Pinpoint the cell where the given text exists, returning its [x, y] midpoint coordinate. 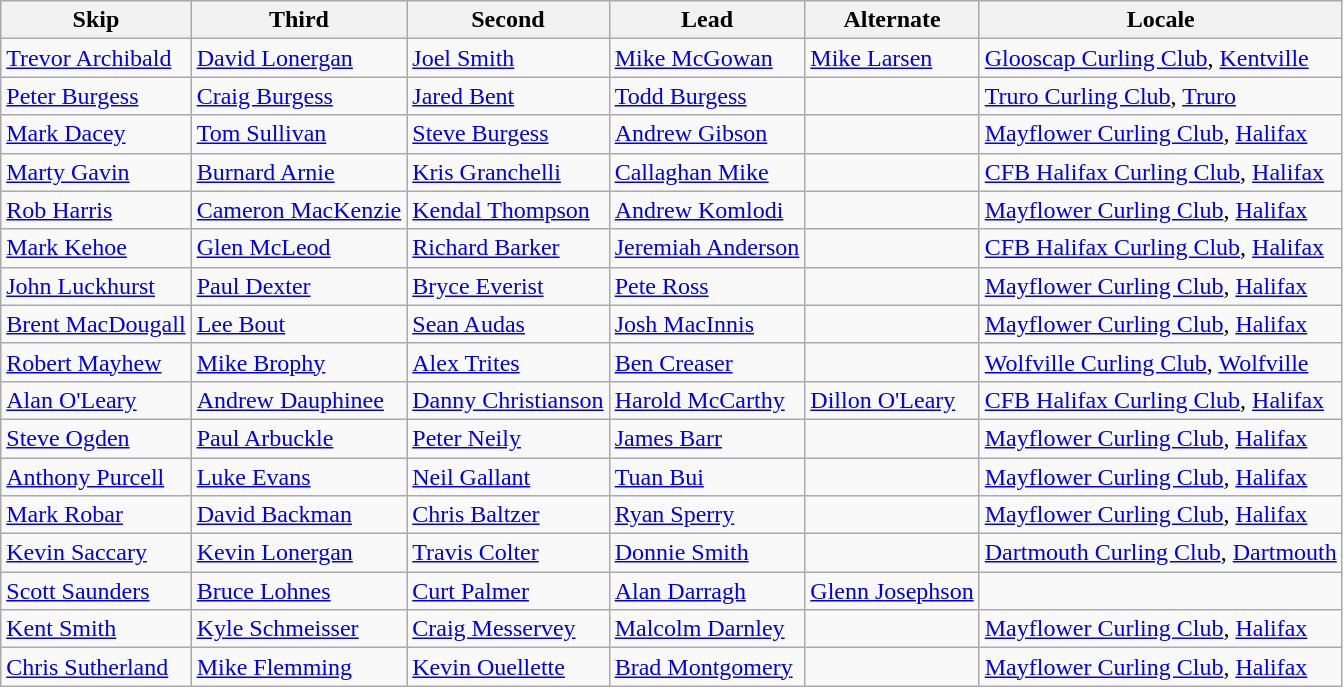
Wolfville Curling Club, Wolfville [1160, 362]
Todd Burgess [707, 96]
Pete Ross [707, 286]
Chris Baltzer [508, 515]
Anthony Purcell [96, 477]
Mike McGowan [707, 58]
Andrew Gibson [707, 134]
Ryan Sperry [707, 515]
Scott Saunders [96, 591]
Glenn Josephson [892, 591]
Rob Harris [96, 210]
Glooscap Curling Club, Kentville [1160, 58]
Andrew Dauphinee [299, 400]
Craig Messervey [508, 629]
Tuan Bui [707, 477]
Trevor Archibald [96, 58]
Steve Ogden [96, 438]
Luke Evans [299, 477]
Lead [707, 20]
Josh MacInnis [707, 324]
Second [508, 20]
Tom Sullivan [299, 134]
Peter Neily [508, 438]
Travis Colter [508, 553]
Kevin Lonergan [299, 553]
Mark Dacey [96, 134]
Andrew Komlodi [707, 210]
Mark Robar [96, 515]
Marty Gavin [96, 172]
Alan Darragh [707, 591]
Kendal Thompson [508, 210]
Alex Trites [508, 362]
James Barr [707, 438]
Cameron MacKenzie [299, 210]
Mike Larsen [892, 58]
Burnard Arnie [299, 172]
Joel Smith [508, 58]
Alan O'Leary [96, 400]
Dillon O'Leary [892, 400]
Kyle Schmeisser [299, 629]
Kris Granchelli [508, 172]
Bryce Everist [508, 286]
Robert Mayhew [96, 362]
Harold McCarthy [707, 400]
Malcolm Darnley [707, 629]
Donnie Smith [707, 553]
Craig Burgess [299, 96]
Ben Creaser [707, 362]
Richard Barker [508, 248]
Peter Burgess [96, 96]
Dartmouth Curling Club, Dartmouth [1160, 553]
Kevin Saccary [96, 553]
Paul Arbuckle [299, 438]
John Luckhurst [96, 286]
Paul Dexter [299, 286]
Curt Palmer [508, 591]
David Lonergan [299, 58]
Callaghan Mike [707, 172]
Chris Sutherland [96, 667]
Alternate [892, 20]
Skip [96, 20]
Mike Brophy [299, 362]
Brad Montgomery [707, 667]
Bruce Lohnes [299, 591]
Jeremiah Anderson [707, 248]
Glen McLeod [299, 248]
Truro Curling Club, Truro [1160, 96]
Third [299, 20]
Mike Flemming [299, 667]
Mark Kehoe [96, 248]
Kevin Ouellette [508, 667]
Locale [1160, 20]
Brent MacDougall [96, 324]
Lee Bout [299, 324]
David Backman [299, 515]
Neil Gallant [508, 477]
Jared Bent [508, 96]
Kent Smith [96, 629]
Danny Christianson [508, 400]
Steve Burgess [508, 134]
Sean Audas [508, 324]
